Return the (X, Y) coordinate for the center point of the cell that contains the specified text.  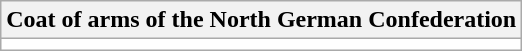
Coat of arms of the North German Confederation (262, 20)
